From the cell containing the given text, extract its center point as (X, Y) coordinate. 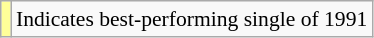
Indicates best-performing single of 1991 (192, 19)
